Output the [X, Y] coordinate of the center of the cell containing the given text.  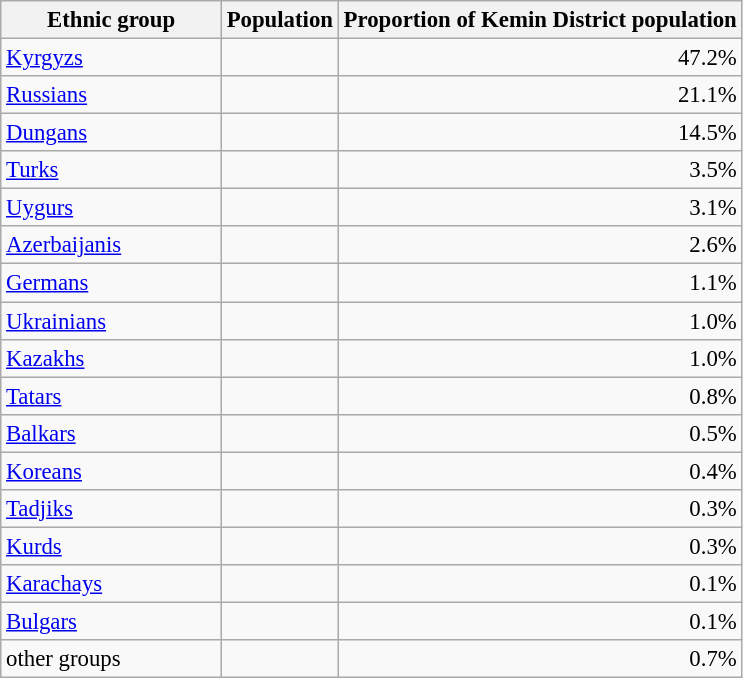
Bulgars [112, 621]
Turks [112, 170]
Ethnic group [112, 20]
0.5% [540, 433]
Uygurs [112, 208]
2.6% [540, 245]
3.5% [540, 170]
3.1% [540, 208]
other groups [112, 659]
Germans [112, 283]
Koreans [112, 471]
Russians [112, 95]
0.4% [540, 471]
Tadjiks [112, 509]
Karachays [112, 584]
Proportion of Kemin District population [540, 20]
Kyrgyzs [112, 58]
Azerbaijanis [112, 245]
0.8% [540, 396]
0.7% [540, 659]
14.5% [540, 133]
47.2% [540, 58]
Dungans [112, 133]
Population [280, 20]
Kazakhs [112, 358]
Tatars [112, 396]
21.1% [540, 95]
Kurds [112, 546]
Balkars [112, 433]
Ukrainians [112, 321]
1.1% [540, 283]
